Capture the cell that displays the provided text and extract its (x, y) central coordinate. 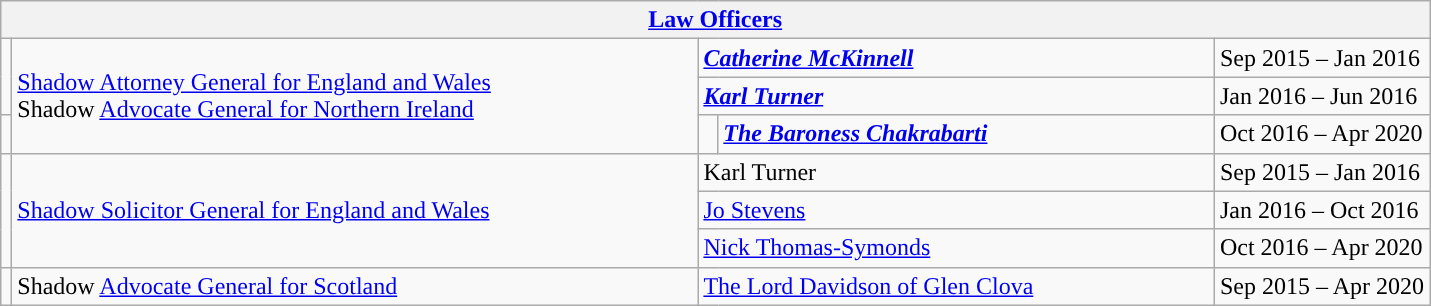
Nick Thomas-Symonds (956, 248)
Jan 2016 – Oct 2016 (1322, 210)
Shadow Advocate General for Scotland (355, 286)
Jo Stevens (956, 210)
Shadow Solicitor General for England and Wales (355, 210)
Sep 2015 – Apr 2020 (1322, 286)
Law Officers (716, 20)
Shadow Attorney General for England and WalesShadow Advocate General for Northern Ireland (355, 96)
Catherine McKinnell (956, 58)
The Baroness Chakrabarti (966, 134)
Jan 2016 – Jun 2016 (1322, 96)
The Lord Davidson of Glen Clova (956, 286)
